Return [X, Y] of the center of cell containing provided text 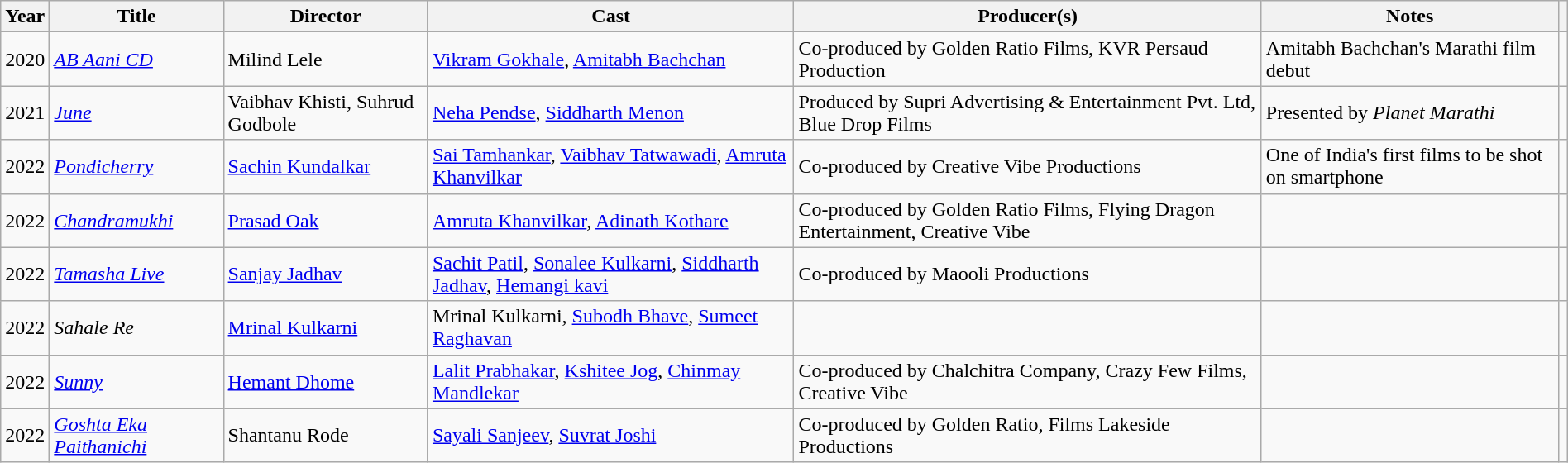
Tamasha Live [136, 274]
Produced by Supri Advertising & Entertainment Pvt. Ltd, Blue Drop Films [1027, 112]
Sunny [136, 382]
Title [136, 17]
Mrinal Kulkarni [326, 327]
Sayali Sanjeev, Suvrat Joshi [610, 435]
2021 [25, 112]
Sachit Patil, Sonalee Kulkarni, Siddharth Jadhav, Hemangi kavi [610, 274]
Milind Lele [326, 60]
Goshta Eka Paithanichi [136, 435]
Sahale Re [136, 327]
Sachin Kundalkar [326, 167]
AB Aani CD [136, 60]
Amitabh Bachchan's Marathi film debut [1409, 60]
June [136, 112]
Amruta Khanvilkar, Adinath Kothare [610, 220]
Cast [610, 17]
Co-produced by Golden Ratio, Films Lakeside Productions [1027, 435]
Co-produced by Golden Ratio Films, KVR Persaud Production [1027, 60]
Pondicherry [136, 167]
Prasad Oak [326, 220]
Co-produced by Maooli Productions [1027, 274]
Year [25, 17]
Shantanu Rode [326, 435]
Co-produced by Golden Ratio Films, Flying Dragon Entertainment, Creative Vibe [1027, 220]
Sai Tamhankar, Vaibhav Tatwawadi, Amruta Khanvilkar [610, 167]
Chandramukhi [136, 220]
Neha Pendse, Siddharth Menon [610, 112]
Mrinal Kulkarni, Subodh Bhave, Sumeet Raghavan [610, 327]
Sanjay Jadhav [326, 274]
Notes [1409, 17]
One of India's first films to be shot on smartphone [1409, 167]
Vikram Gokhale, Amitabh Bachchan [610, 60]
Co-produced by Creative Vibe Productions [1027, 167]
Presented by Planet Marathi [1409, 112]
Co-produced by Chalchitra Company, Crazy Few Films, Creative Vibe [1027, 382]
Hemant Dhome [326, 382]
Producer(s) [1027, 17]
Lalit Prabhakar, Kshitee Jog, Chinmay Mandlekar [610, 382]
2020 [25, 60]
Vaibhav Khisti, Suhrud Godbole [326, 112]
Director [326, 17]
